Detect which cell encompasses the target text, then output its [X, Y] center coordinate. 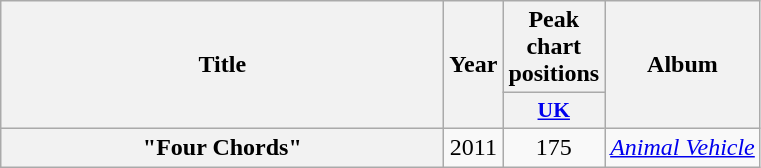
Album [683, 65]
Peak chart positions [554, 47]
Title [222, 65]
"Four Chords" [222, 147]
Animal Vehicle [683, 147]
175 [554, 147]
Year [474, 65]
2011 [474, 147]
UK [554, 111]
